Find where the given text appears and provide that cell's center as (X, Y) coordinate. 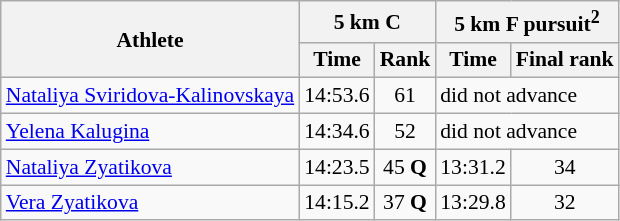
Vera Zyatikova (150, 203)
5 km C (367, 22)
Yelena Kalugina (150, 132)
13:29.8 (472, 203)
37 Q (406, 203)
Nataliya Sviridova-Kalinovskaya (150, 96)
32 (565, 203)
14:23.5 (336, 167)
34 (565, 167)
13:31.2 (472, 167)
14:53.6 (336, 96)
14:15.2 (336, 203)
5 km F pursuit2 (526, 22)
Final rank (565, 60)
14:34.6 (336, 132)
61 (406, 96)
45 Q (406, 167)
52 (406, 132)
Athlete (150, 40)
Nataliya Zyatikova (150, 167)
Rank (406, 60)
